Find where the given text appears and provide that cell's center as (x, y) coordinate. 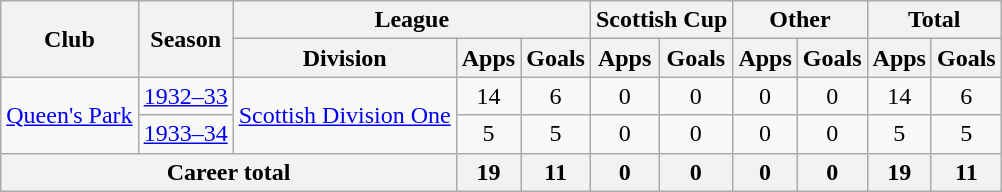
Scottish Cup (661, 20)
Total (934, 20)
Club (70, 39)
Other (800, 20)
1932–33 (186, 96)
1933–34 (186, 134)
Scottish Division One (344, 115)
Queen's Park (70, 115)
League (412, 20)
Career total (229, 172)
Division (344, 58)
Season (186, 39)
